Capture the cell that displays the provided text and extract its (x, y) central coordinate. 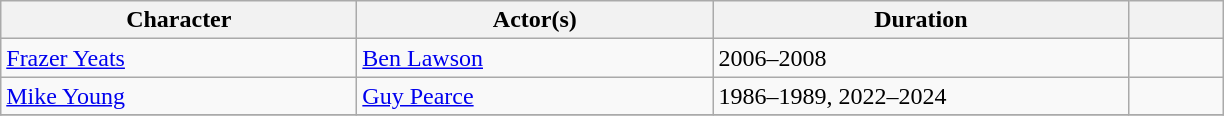
Ben Lawson (535, 58)
Character (179, 20)
1986–1989, 2022–2024 (921, 96)
Actor(s) (535, 20)
Mike Young (179, 96)
Frazer Yeats (179, 58)
Duration (921, 20)
2006–2008 (921, 58)
Guy Pearce (535, 96)
